For the text-containing cell, return its midpoint in [x, y] coordinate format. 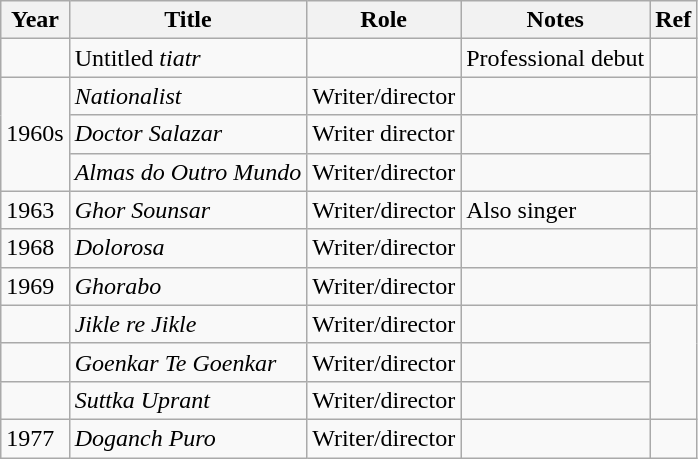
Ref [674, 20]
1968 [35, 248]
Professional debut [556, 58]
Role [384, 20]
Writer director [384, 134]
1977 [35, 438]
Also singer [556, 210]
Almas do Outro Mundo [188, 172]
1960s [35, 134]
Untitled tiatr [188, 58]
Doganch Puro [188, 438]
Nationalist [188, 96]
Ghorabo [188, 286]
1963 [35, 210]
Year [35, 20]
1969 [35, 286]
Doctor Salazar [188, 134]
Dolorosa [188, 248]
Suttka Uprant [188, 400]
Ghor Sounsar [188, 210]
Goenkar Te Goenkar [188, 362]
Notes [556, 20]
Jikle re Jikle [188, 324]
Title [188, 20]
